Determine the (x, y) coordinate at the center of the cell enclosing the given text.  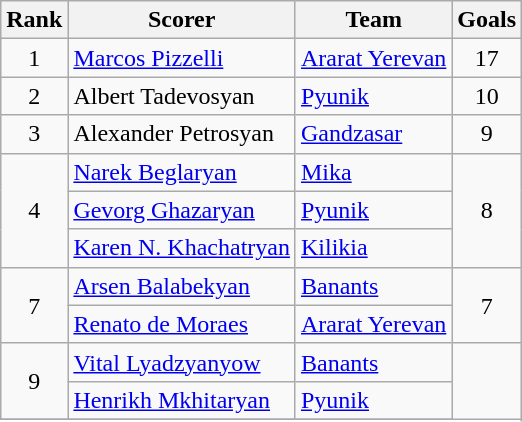
3 (34, 134)
Rank (34, 20)
17 (487, 58)
Albert Tadevosyan (182, 96)
2 (34, 96)
Scorer (182, 20)
Alexander Petrosyan (182, 134)
Narek Beglaryan (182, 172)
Mika (373, 172)
1 (34, 58)
Henrikh Mkhitaryan (182, 400)
Gandzasar (373, 134)
Karen N. Khachatryan (182, 248)
Gevorg Ghazaryan (182, 210)
8 (487, 210)
Renato de Moraes (182, 324)
Marcos Pizzelli (182, 58)
Arsen Balabekyan (182, 286)
Vital Lyadzyanyow (182, 362)
Kilikia (373, 248)
4 (34, 210)
10 (487, 96)
Team (373, 20)
Goals (487, 20)
